Scan for the cell matching the given text and deliver its (X, Y) coordinate at center. 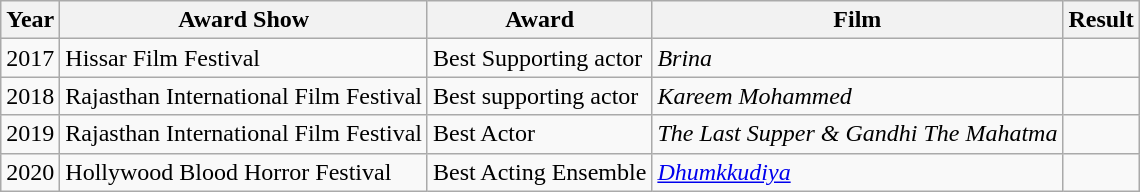
2020 (30, 172)
Kareem Mohammed (858, 96)
Best Actor (539, 134)
Film (858, 20)
Best Supporting actor (539, 58)
Year (30, 20)
Award Show (244, 20)
Hollywood Blood Horror Festival (244, 172)
Award (539, 20)
2019 (30, 134)
Hissar Film Festival (244, 58)
Best Acting Ensemble (539, 172)
2018 (30, 96)
Dhumkkudiya (858, 172)
Result (1101, 20)
Best supporting actor (539, 96)
The Last Supper & Gandhi The Mahatma (858, 134)
2017 (30, 58)
Brina (858, 58)
